Scan for the cell matching the given text and deliver its (X, Y) coordinate at center. 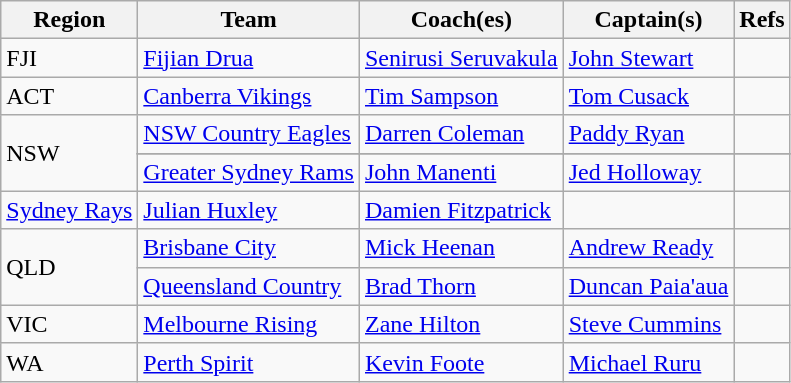
Melbourne Rising (249, 324)
Steve Cummins (648, 324)
Brad Thorn (461, 286)
Captain(s) (648, 20)
Greater Sydney Rams (249, 172)
Kevin Foote (461, 362)
Perth Spirit (249, 362)
Canberra Vikings (249, 96)
Mick Heenan (461, 248)
Paddy Ryan (648, 134)
Julian Huxley (249, 210)
WA (70, 362)
Michael Ruru (648, 362)
Refs (762, 20)
John Stewart (648, 58)
John Manenti (461, 172)
VIC (70, 324)
Zane Hilton (461, 324)
Region (70, 20)
Darren Coleman (461, 134)
Tim Sampson (461, 96)
FJI (70, 58)
Sydney Rays (70, 210)
Brisbane City (249, 248)
QLD (70, 267)
Jed Holloway (648, 172)
Tom Cusack (648, 96)
ACT (70, 96)
Damien Fitzpatrick (461, 210)
Duncan Paia'aua (648, 286)
Coach(es) (461, 20)
Senirusi Seruvakula (461, 58)
Team (249, 20)
Andrew Ready (648, 248)
NSW (70, 153)
Queensland Country (249, 286)
Fijian Drua (249, 58)
NSW Country Eagles (249, 134)
